From the cell containing the given text, extract its center point as [x, y] coordinate. 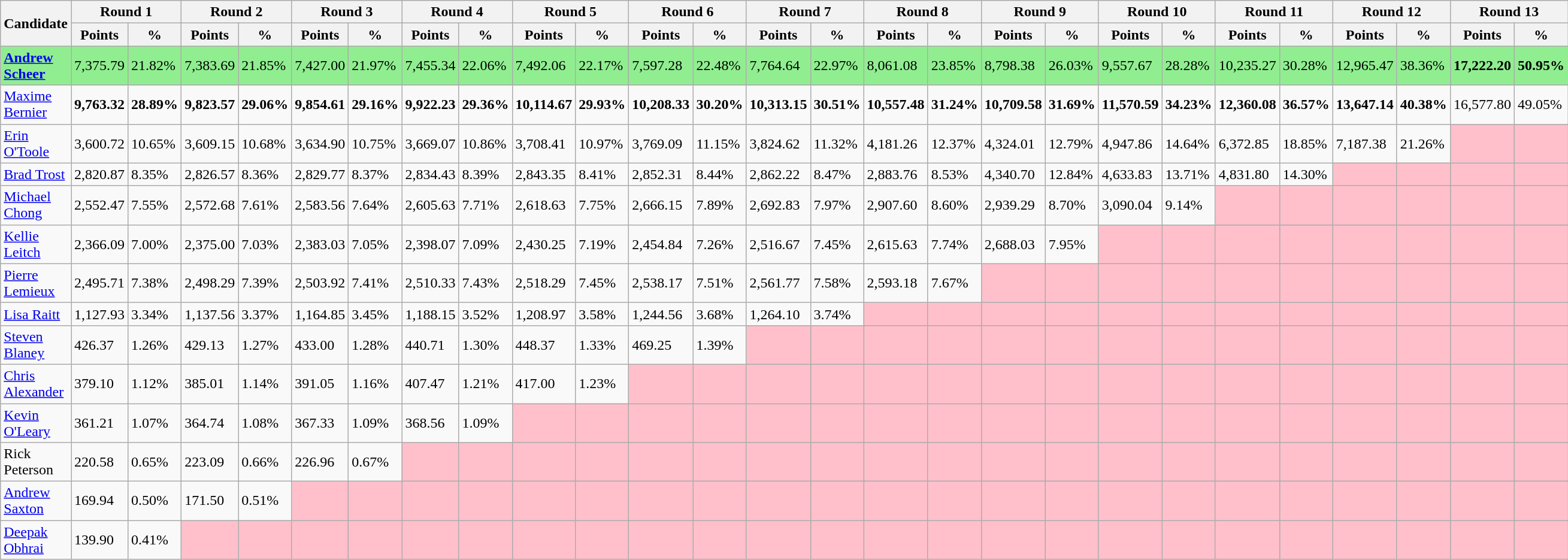
28.28% [1188, 66]
440.71 [430, 345]
8.39% [485, 174]
21.85% [265, 66]
8.47% [837, 174]
7,383.69 [210, 66]
Candidate [36, 23]
1,264.10 [779, 314]
3,708.41 [544, 144]
22.06% [485, 66]
1.39% [720, 345]
2,518.29 [544, 283]
139.90 [99, 540]
4,831.80 [1247, 174]
1.30% [485, 345]
8.70% [1072, 205]
7.95% [1072, 244]
13,647.14 [1364, 104]
11.15% [720, 144]
2,552.47 [99, 205]
9,854.61 [320, 104]
17,222.20 [1482, 66]
2,618.63 [544, 205]
Andrew Saxton [36, 501]
3.34% [155, 314]
34.23% [1188, 104]
2,495.71 [99, 283]
220.58 [99, 462]
2,820.87 [99, 174]
2,375.00 [210, 244]
2,498.29 [210, 283]
30.51% [837, 104]
31.24% [955, 104]
7.97% [837, 205]
4,340.70 [1013, 174]
7.55% [155, 205]
14.30% [1306, 174]
3,634.90 [320, 144]
368.56 [430, 423]
7.74% [955, 244]
367.33 [320, 423]
407.47 [430, 383]
10,208.33 [661, 104]
10.68% [265, 144]
7,764.64 [779, 66]
8.60% [955, 205]
Round 6 [688, 12]
30.20% [720, 104]
7.09% [485, 244]
7.89% [720, 205]
385.01 [210, 383]
1.26% [155, 345]
1.08% [265, 423]
7.26% [720, 244]
0.66% [265, 462]
29.36% [485, 104]
3,824.62 [779, 144]
171.50 [210, 501]
3.37% [265, 314]
2,615.63 [896, 244]
169.94 [99, 501]
2,843.35 [544, 174]
7.67% [955, 283]
22.17% [603, 66]
2,593.18 [896, 283]
2,538.17 [661, 283]
2,688.03 [1013, 244]
50.95% [1540, 66]
Round 10 [1157, 12]
2,852.31 [661, 174]
1.14% [265, 383]
Pierre Lemieux [36, 283]
28.89% [155, 104]
9,823.57 [210, 104]
8,061.08 [896, 66]
1,164.85 [320, 314]
9,922.23 [430, 104]
1.21% [485, 383]
Deepak Obhrai [36, 540]
2,692.83 [779, 205]
1,244.56 [661, 314]
40.38% [1423, 104]
7.58% [837, 283]
21.97% [375, 66]
2,583.56 [320, 205]
Lisa Raitt [36, 314]
426.37 [99, 345]
Round 12 [1391, 12]
0.51% [265, 501]
2,939.29 [1013, 205]
7,455.34 [430, 66]
2,383.03 [320, 244]
2,561.77 [779, 283]
29.93% [603, 104]
Michael Chong [36, 205]
6,372.85 [1247, 144]
3.45% [375, 314]
2,829.77 [320, 174]
361.21 [99, 423]
10,313.15 [779, 104]
3,609.15 [210, 144]
3.74% [837, 314]
12.37% [955, 144]
1.07% [155, 423]
26.03% [1072, 66]
49.05% [1540, 104]
10.65% [155, 144]
Round 2 [237, 12]
Chris Alexander [36, 383]
1,188.15 [430, 314]
7.00% [155, 244]
1,137.56 [210, 314]
Round 9 [1040, 12]
9,557.67 [1130, 66]
3,669.07 [430, 144]
Round 5 [570, 12]
12,360.08 [1247, 104]
429.13 [210, 345]
226.96 [320, 462]
391.05 [320, 383]
7,375.79 [99, 66]
Round 1 [126, 12]
3,769.09 [661, 144]
7,492.06 [544, 66]
7,597.28 [661, 66]
Round 4 [457, 12]
7.39% [265, 283]
4,324.01 [1013, 144]
3,090.04 [1130, 205]
22.97% [837, 66]
29.06% [265, 104]
2,834.43 [430, 174]
Round 13 [1509, 12]
7.05% [375, 244]
417.00 [544, 383]
2,826.57 [210, 174]
10.97% [603, 144]
10.75% [375, 144]
10,557.48 [896, 104]
4,947.86 [1130, 144]
2,366.09 [99, 244]
21.26% [1423, 144]
8.44% [720, 174]
7.51% [720, 283]
7,427.00 [320, 66]
7,187.38 [1364, 144]
2,907.60 [896, 205]
2,454.84 [661, 244]
16,577.80 [1482, 104]
7.75% [603, 205]
8,798.38 [1013, 66]
7.61% [265, 205]
Brad Trost [36, 174]
10.86% [485, 144]
2,572.68 [210, 205]
7.38% [155, 283]
13.71% [1188, 174]
23.85% [955, 66]
10,114.67 [544, 104]
2,862.22 [779, 174]
223.09 [210, 462]
7.64% [375, 205]
2,666.15 [661, 205]
31.69% [1072, 104]
21.82% [155, 66]
14.64% [1188, 144]
2,430.25 [544, 244]
2,398.07 [430, 244]
12.79% [1072, 144]
30.28% [1306, 66]
379.10 [99, 383]
433.00 [320, 345]
0.67% [375, 462]
Round 8 [922, 12]
Steven Blaney [36, 345]
Maxime Bernier [36, 104]
10,709.58 [1013, 104]
Round 7 [805, 12]
Round 3 [347, 12]
1.33% [603, 345]
8.36% [265, 174]
1.27% [265, 345]
1,208.97 [544, 314]
11,570.59 [1130, 104]
0.65% [155, 462]
7.19% [603, 244]
29.16% [375, 104]
1.28% [375, 345]
38.36% [1423, 66]
Round 11 [1274, 12]
2,516.67 [779, 244]
1.16% [375, 383]
3,600.72 [99, 144]
4,633.83 [1130, 174]
Kellie Leitch [36, 244]
8.53% [955, 174]
9,763.32 [99, 104]
3.58% [603, 314]
36.57% [1306, 104]
Erin O'Toole [36, 144]
12,965.47 [1364, 66]
Kevin O'Leary [36, 423]
11.32% [837, 144]
1.23% [603, 383]
4,181.26 [896, 144]
469.25 [661, 345]
8.41% [603, 174]
Rick Peterson [36, 462]
0.41% [155, 540]
2,883.76 [896, 174]
364.74 [210, 423]
7.41% [375, 283]
3.68% [720, 314]
8.37% [375, 174]
448.37 [544, 345]
9.14% [1188, 205]
2,503.92 [320, 283]
2,510.33 [430, 283]
3.52% [485, 314]
10,235.27 [1247, 66]
7.43% [485, 283]
1,127.93 [99, 314]
Andrew Scheer [36, 66]
7.03% [265, 244]
8.35% [155, 174]
7.71% [485, 205]
12.84% [1072, 174]
1.12% [155, 383]
2,605.63 [430, 205]
18.85% [1306, 144]
0.50% [155, 501]
22.48% [720, 66]
